Return the (x, y) coordinate for the center point of the cell that contains the specified text.  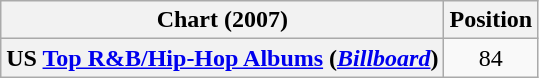
US Top R&B/Hip-Hop Albums (Billboard) (222, 58)
84 (491, 58)
Position (491, 20)
Chart (2007) (222, 20)
